Extract the (X, Y) coordinate from the center of the cell holding the provided text.  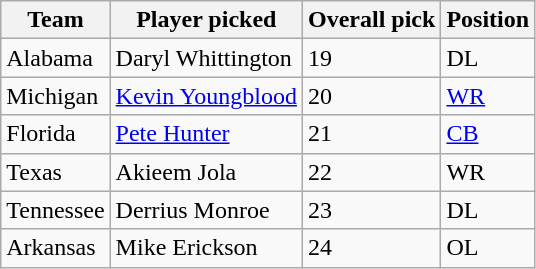
CB (488, 134)
22 (372, 172)
Michigan (56, 96)
Arkansas (56, 248)
Kevin Youngblood (206, 96)
Texas (56, 172)
23 (372, 210)
Player picked (206, 20)
19 (372, 58)
Alabama (56, 58)
Akieem Jola (206, 172)
OL (488, 248)
21 (372, 134)
Team (56, 20)
20 (372, 96)
Derrius Monroe (206, 210)
Pete Hunter (206, 134)
Tennessee (56, 210)
Mike Erickson (206, 248)
Overall pick (372, 20)
Florida (56, 134)
Position (488, 20)
24 (372, 248)
Daryl Whittington (206, 58)
